Return the [x, y] coordinate for the center point of the cell that contains the specified text.  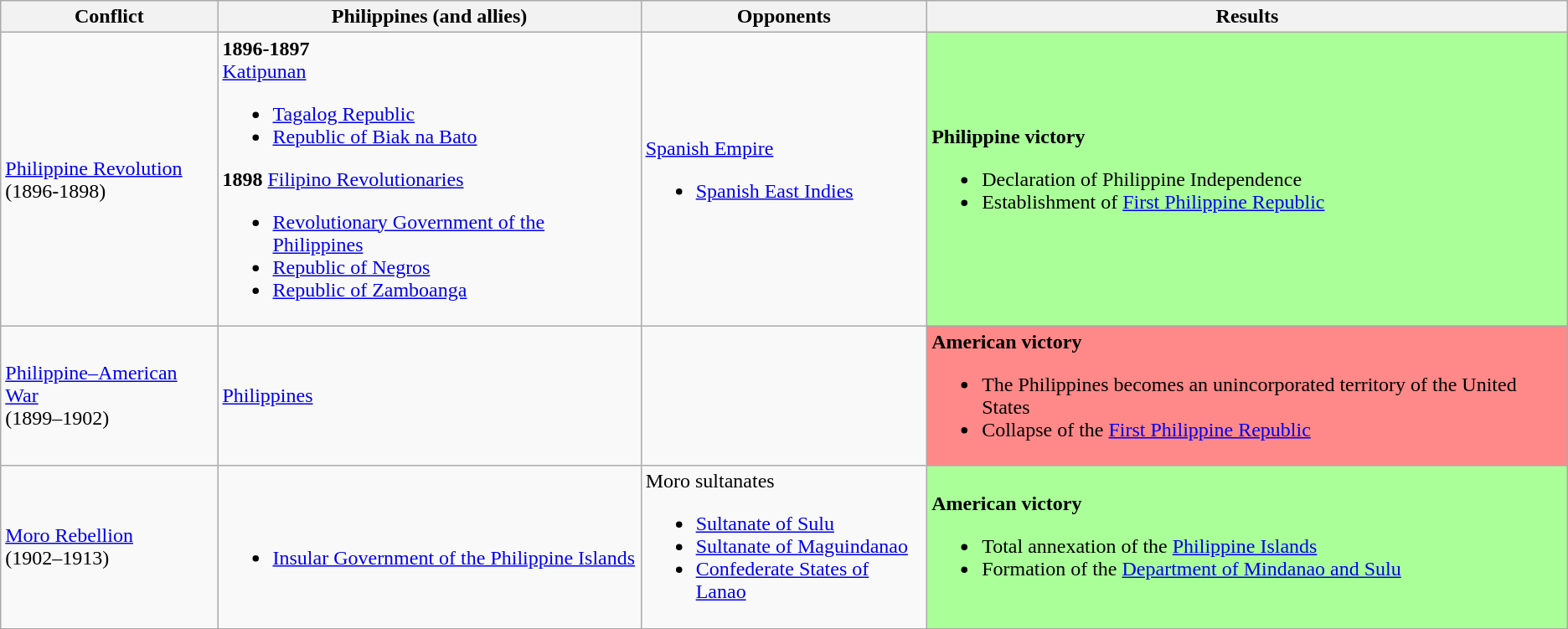
Spanish Empire Spanish East Indies [784, 179]
Philippine Revolution(1896-1898) [109, 179]
Moro sultanates Sultanate of Sulu Sultanate of MaguindanaoConfederate States of Lanao [784, 547]
Philippines (and allies) [429, 17]
Results [1248, 17]
Philippine victoryDeclaration of Philippine IndependenceEstablishment of First Philippine Republic [1248, 179]
American victoryTotal annexation of the Philippine IslandsFormation of the Department of Mindanao and Sulu [1248, 547]
Philippine–American War(1899–1902) [109, 395]
Moro Rebellion(1902–1913) [109, 547]
Philippines [429, 395]
Opponents [784, 17]
American victoryThe Philippines becomes an unincorporated territory of the United StatesCollapse of the First Philippine Republic [1248, 395]
Conflict [109, 17]
Insular Government of the Philippine Islands [429, 547]
